Output the [X, Y] coordinate of the center of the cell containing the given text.  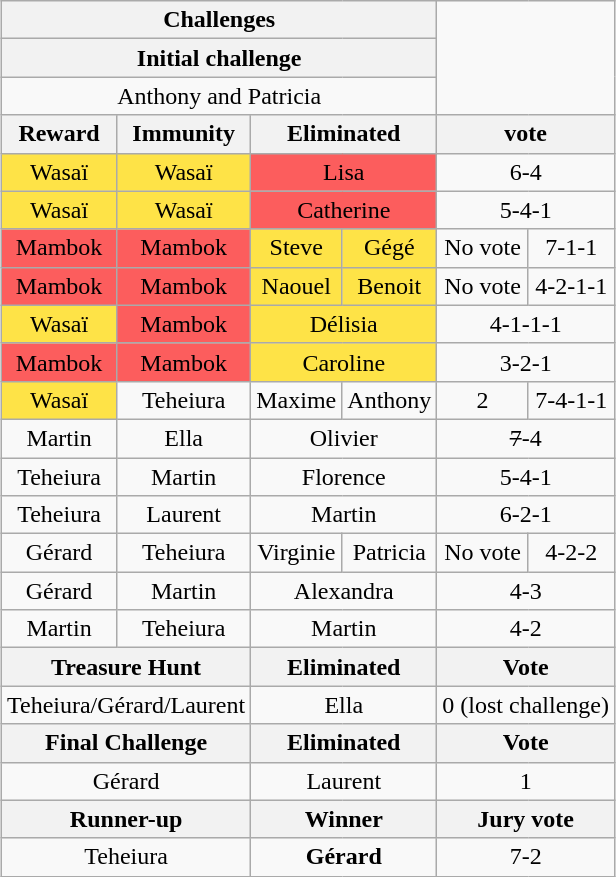
Runner-up [126, 819]
4-3 [526, 591]
Olivier [344, 438]
3-2-1 [526, 362]
Anthony [390, 400]
Naouel [296, 286]
Initial challenge [218, 58]
Patricia [390, 553]
Alexandra [344, 591]
6-2-1 [526, 515]
Jury vote [526, 819]
4-2 [526, 629]
4-2-2 [571, 553]
vote [526, 134]
Final Challenge [126, 743]
Reward [58, 134]
Virginie [296, 553]
Winner [344, 819]
4-2-1-1 [571, 286]
7-4-1-1 [571, 400]
Teheiura/Gérard/Laurent [126, 705]
Délisia [344, 324]
4-1-1-1 [526, 324]
Anthony and Patricia [218, 96]
1 [526, 781]
7-4 [526, 438]
Gégé [390, 248]
Lisa [344, 172]
0 (lost challenge) [526, 705]
Caroline [344, 362]
2 [482, 400]
Catherine [344, 210]
Steve [296, 248]
7-1-1 [571, 248]
Benoit [390, 286]
7-2 [526, 857]
Treasure Hunt [126, 667]
Challenges [218, 20]
Immunity [184, 134]
Maxime [296, 400]
6-4 [526, 172]
Florence [344, 477]
